Capture the cell that displays the provided text and extract its [X, Y] central coordinate. 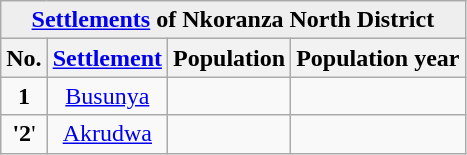
Population [230, 58]
Population year [378, 58]
1 [24, 96]
Settlement [107, 58]
Busunya [107, 96]
Settlements of Nkoranza North District [233, 20]
No. [24, 58]
Akrudwa [107, 134]
'2' [24, 134]
